Search for the cell housing the specified text and yield its (X, Y) center coordinate. 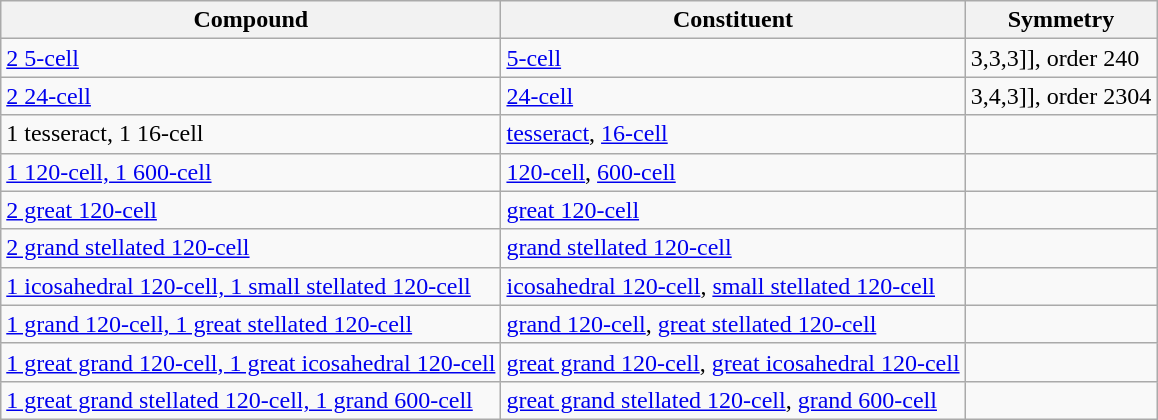
2 grand stellated 120-cell (251, 248)
grand stellated 120-cell (733, 248)
2 great 120-cell (251, 210)
icosahedral 120-cell, small stellated 120-cell (733, 286)
2 5-cell (251, 58)
great grand stellated 120-cell, grand 600-cell (733, 400)
1 great grand stellated 120-cell, 1 grand 600-cell (251, 400)
120-cell, 600-cell (733, 172)
Constituent (733, 20)
1 120-cell, 1 600-cell (251, 172)
great 120-cell (733, 210)
3,4,3]], order 2304 (1061, 96)
2 24-cell (251, 96)
great grand 120-cell, great icosahedral 120-cell (733, 362)
3,3,3]], order 240 (1061, 58)
24-cell (733, 96)
1 tesseract, 1 16-cell (251, 134)
grand 120-cell, great stellated 120-cell (733, 324)
5-cell (733, 58)
Symmetry (1061, 20)
1 grand 120-cell, 1 great stellated 120-cell (251, 324)
1 icosahedral 120-cell, 1 small stellated 120-cell (251, 286)
Compound (251, 20)
tesseract, 16-cell (733, 134)
1 great grand 120-cell, 1 great icosahedral 120-cell (251, 362)
